For the text-containing cell, return its midpoint in (x, y) coordinate format. 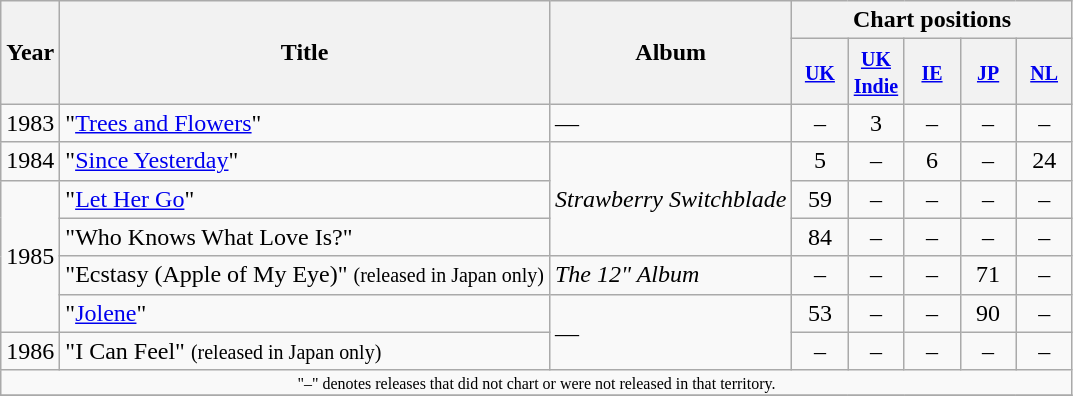
6 (932, 161)
UK Indie (876, 72)
Title (305, 52)
53 (820, 313)
Year (30, 52)
"Since Yesterday" (305, 161)
Album (670, 52)
JP (988, 72)
Chart positions (932, 20)
71 (988, 275)
90 (988, 313)
5 (820, 161)
IE (932, 72)
Strawberry Switchblade (670, 199)
1986 (30, 351)
24 (1044, 161)
3 (876, 123)
"I Can Feel" (released in Japan only) (305, 351)
"Jolene" (305, 313)
1984 (30, 161)
1985 (30, 256)
84 (820, 237)
"Trees and Flowers" (305, 123)
UK (820, 72)
"Let Her Go" (305, 199)
"–" denotes releases that did not chart or were not released in that territory. (536, 382)
1983 (30, 123)
The 12" Album (670, 275)
"Ecstasy (Apple of My Eye)" (released in Japan only) (305, 275)
NL (1044, 72)
59 (820, 199)
"Who Knows What Love Is?" (305, 237)
